Scan for the cell matching the given text and deliver its [X, Y] coordinate at center. 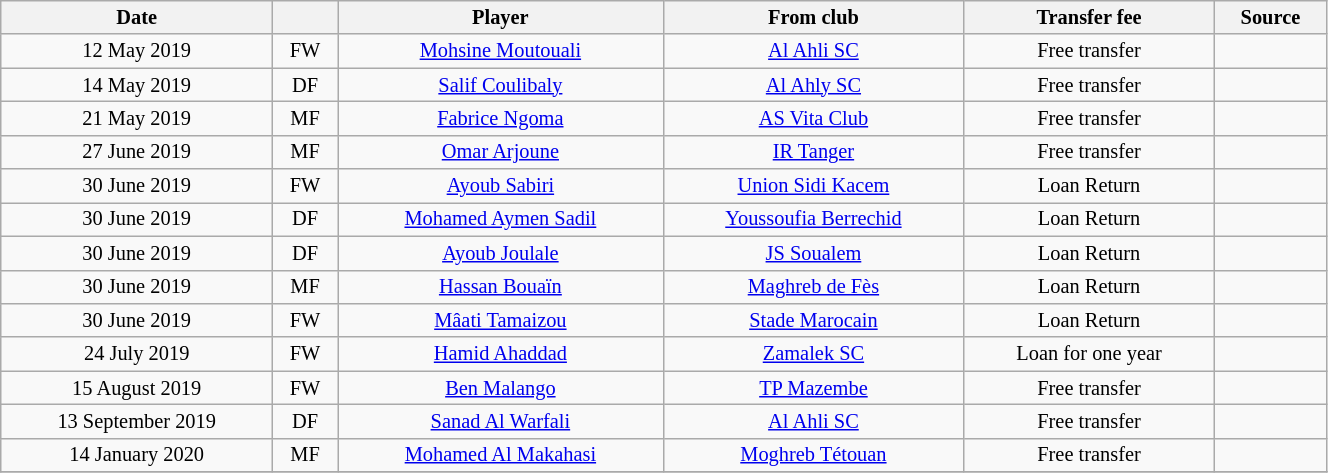
JS Soualem [814, 253]
Mâati Tamaizou [501, 320]
Salif Coulibaly [501, 85]
Mohamed Al Makahasi [501, 455]
Maghreb de Fès [814, 287]
13 September 2019 [137, 421]
Zamalek SC [814, 354]
Mohsine Moutouali [501, 51]
Sanad Al Warfali [501, 421]
Player [501, 17]
Ayoub Sabiri [501, 186]
Hamid Ahaddad [501, 354]
Ben Malango [501, 388]
TP Mazembe [814, 388]
14 May 2019 [137, 85]
Union Sidi Kacem [814, 186]
24 July 2019 [137, 354]
From club [814, 17]
Youssoufia Berrechid [814, 219]
AS Vita Club [814, 118]
15 August 2019 [137, 388]
Date [137, 17]
Al Ahly SC [814, 85]
Ayoub Joulale [501, 253]
Fabrice Ngoma [501, 118]
Moghreb Tétouan [814, 455]
Hassan Bouaïn [501, 287]
Transfer fee [1090, 17]
21 May 2019 [137, 118]
Loan for one year [1090, 354]
Mohamed Aymen Sadil [501, 219]
27 June 2019 [137, 152]
Stade Marocain [814, 320]
14 January 2020 [137, 455]
Source [1270, 17]
Omar Arjoune [501, 152]
IR Tanger [814, 152]
12 May 2019 [137, 51]
